Search for the cell housing the specified text and yield its (X, Y) center coordinate. 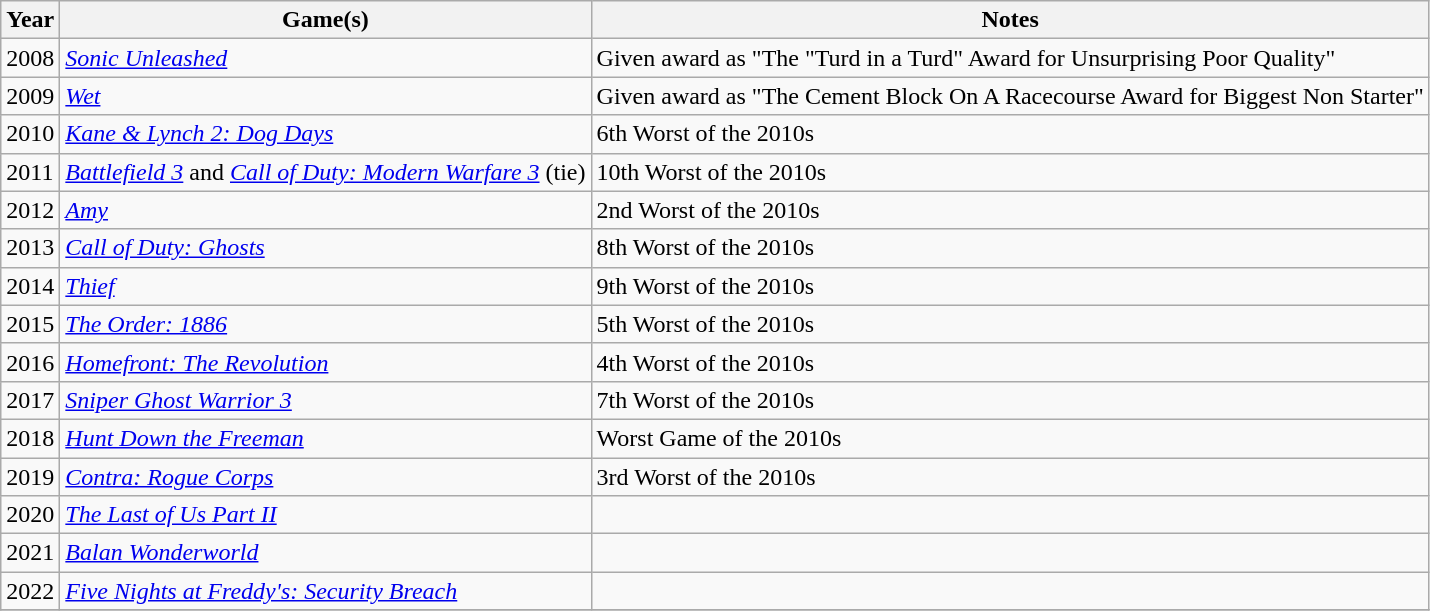
2022 (30, 591)
10th Worst of the 2010s (1010, 172)
2010 (30, 134)
Amy (326, 210)
Call of Duty: Ghosts (326, 248)
9th Worst of the 2010s (1010, 286)
2021 (30, 553)
5th Worst of the 2010s (1010, 324)
2011 (30, 172)
The Order: 1886 (326, 324)
Balan Wonderworld (326, 553)
2013 (30, 248)
Given award as "The Cement Block On A Racecourse Award for Biggest Non Starter" (1010, 96)
Notes (1010, 20)
Battlefield 3 and Call of Duty: Modern Warfare 3 (tie) (326, 172)
Sniper Ghost Warrior 3 (326, 400)
3rd Worst of the 2010s (1010, 477)
Game(s) (326, 20)
Thief (326, 286)
Kane & Lynch 2: Dog Days (326, 134)
2019 (30, 477)
Hunt Down the Freeman (326, 438)
Homefront: The Revolution (326, 362)
2009 (30, 96)
Sonic Unleashed (326, 58)
2012 (30, 210)
The Last of Us Part II (326, 515)
2016 (30, 362)
7th Worst of the 2010s (1010, 400)
4th Worst of the 2010s (1010, 362)
8th Worst of the 2010s (1010, 248)
6th Worst of the 2010s (1010, 134)
2nd Worst of the 2010s (1010, 210)
2008 (30, 58)
Worst Game of the 2010s (1010, 438)
Given award as "The "Turd in a Turd" Award for Unsurprising Poor Quality" (1010, 58)
2014 (30, 286)
2020 (30, 515)
Five Nights at Freddy's: Security Breach (326, 591)
2018 (30, 438)
2015 (30, 324)
2017 (30, 400)
Contra: Rogue Corps (326, 477)
Year (30, 20)
Wet (326, 96)
